Find where the given text appears and provide that cell's center as (x, y) coordinate. 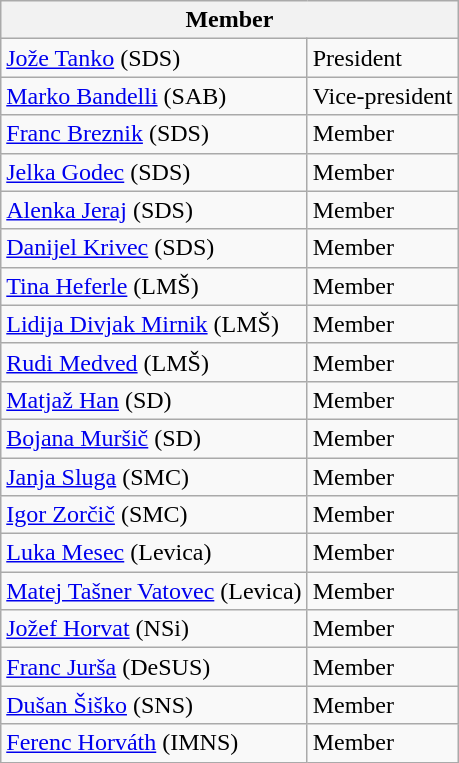
Franc Jurša (DeSUS) (154, 667)
Marko Bandelli (SAB) (154, 96)
Tina Heferle (LMŠ) (154, 286)
Franc Breznik (SDS) (154, 134)
Jožef Horvat (NSi) (154, 629)
Vice-president (382, 96)
Alenka Jeraj (SDS) (154, 210)
Igor Zorčič (SMC) (154, 515)
President (382, 58)
Rudi Medved (LMŠ) (154, 362)
Jože Tanko (SDS) (154, 58)
Matej Tašner Vatovec (Levica) (154, 591)
Luka Mesec (Levica) (154, 553)
Ferenc Horváth (IMNS) (154, 743)
Danijel Krivec (SDS) (154, 248)
Lidija Divjak Mirnik (LMŠ) (154, 324)
Dušan Šiško (SNS) (154, 705)
Matjaž Han (SD) (154, 400)
Bojana Muršič (SD) (154, 438)
Janja Sluga (SMC) (154, 477)
Jelka Godec (SDS) (154, 172)
